Find where the given text appears and provide that cell's center as (X, Y) coordinate. 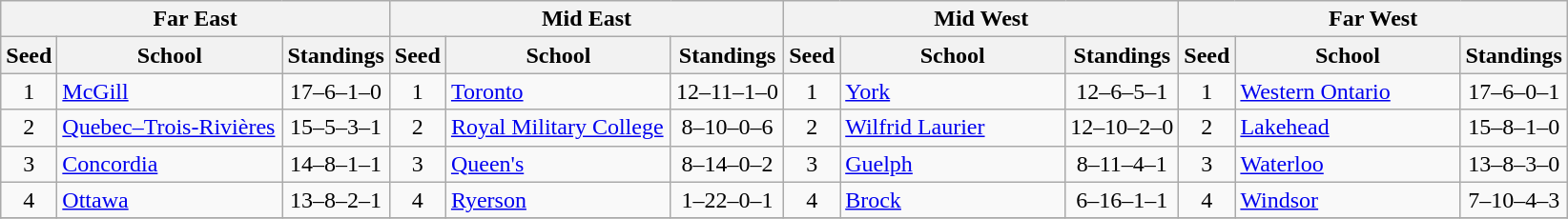
12–11–1–0 (727, 91)
Wilfrid Laurier (953, 128)
Far East (196, 19)
Concordia (170, 164)
8–10–0–6 (727, 128)
13–8–2–1 (336, 200)
7–10–4–3 (1514, 200)
Ottawa (170, 200)
Mid West (981, 19)
1–22–0–1 (727, 200)
Lakehead (1348, 128)
12–10–2–0 (1122, 128)
Quebec–Trois-Rivières (170, 128)
Western Ontario (1348, 91)
8–11–4–1 (1122, 164)
17–6–0–1 (1514, 91)
Waterloo (1348, 164)
Queen's (558, 164)
Royal Military College (558, 128)
Windsor (1348, 200)
13–8–3–0 (1514, 164)
York (953, 91)
12–6–5–1 (1122, 91)
15–5–3–1 (336, 128)
14–8–1–1 (336, 164)
Guelph (953, 164)
15–8–1–0 (1514, 128)
Toronto (558, 91)
McGill (170, 91)
Mid East (586, 19)
6–16–1–1 (1122, 200)
Far West (1373, 19)
8–14–0–2 (727, 164)
17–6–1–0 (336, 91)
Ryerson (558, 200)
Brock (953, 200)
